From the cell containing the given text, extract its center point as [x, y] coordinate. 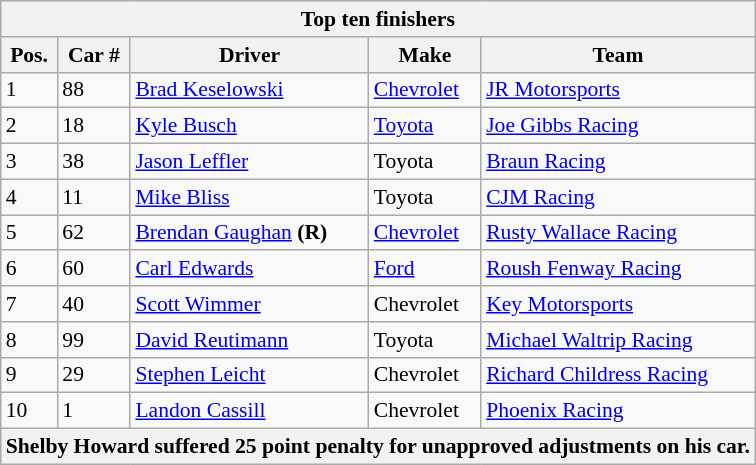
JR Motorsports [618, 90]
38 [94, 162]
Brendan Gaughan (R) [249, 233]
Pos. [30, 55]
4 [30, 197]
Stephen Leicht [249, 375]
2 [30, 126]
10 [30, 411]
Top ten finishers [378, 19]
11 [94, 197]
18 [94, 126]
Roush Fenway Racing [618, 269]
88 [94, 90]
Make [425, 55]
Michael Waltrip Racing [618, 340]
Joe Gibbs Racing [618, 126]
David Reutimann [249, 340]
29 [94, 375]
Rusty Wallace Racing [618, 233]
7 [30, 304]
40 [94, 304]
Key Motorsports [618, 304]
99 [94, 340]
Phoenix Racing [618, 411]
CJM Racing [618, 197]
Richard Childress Racing [618, 375]
Brad Keselowski [249, 90]
Driver [249, 55]
Kyle Busch [249, 126]
60 [94, 269]
Ford [425, 269]
6 [30, 269]
62 [94, 233]
Landon Cassill [249, 411]
Scott Wimmer [249, 304]
9 [30, 375]
Mike Bliss [249, 197]
Car # [94, 55]
Shelby Howard suffered 25 point penalty for unapproved adjustments on his car. [378, 447]
5 [30, 233]
Jason Leffler [249, 162]
Team [618, 55]
Carl Edwards [249, 269]
Braun Racing [618, 162]
8 [30, 340]
3 [30, 162]
